Return [x, y] of the center of cell containing provided text 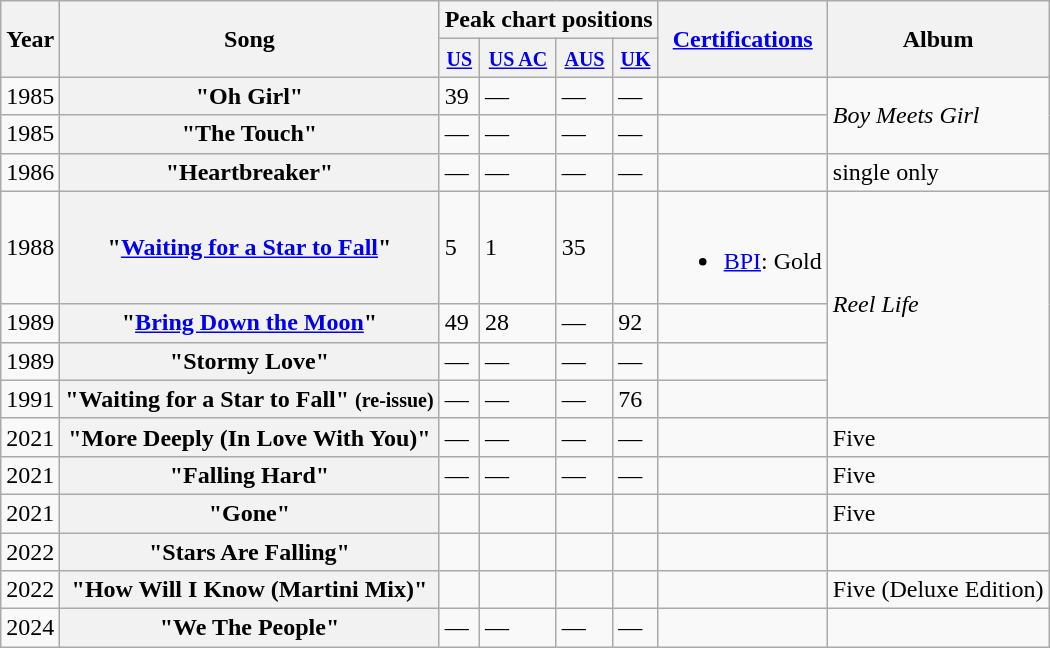
5 [459, 248]
Peak chart positions [548, 20]
US [459, 58]
"Falling Hard" [250, 475]
Year [30, 39]
92 [636, 323]
"The Touch" [250, 134]
Boy Meets Girl [938, 115]
"Stars Are Falling" [250, 551]
"Oh Girl" [250, 96]
"Heartbreaker" [250, 172]
1986 [30, 172]
76 [636, 399]
Song [250, 39]
1991 [30, 399]
Album [938, 39]
1 [518, 248]
UK [636, 58]
2024 [30, 628]
"Waiting for a Star to Fall" (re-issue) [250, 399]
Five (Deluxe Edition) [938, 590]
US AC [518, 58]
"Bring Down the Moon" [250, 323]
"Gone" [250, 513]
Reel Life [938, 304]
49 [459, 323]
"Waiting for a Star to Fall" [250, 248]
BPI: Gold [742, 248]
35 [584, 248]
39 [459, 96]
"Stormy Love" [250, 361]
"How Will I Know (Martini Mix)" [250, 590]
single only [938, 172]
"We The People" [250, 628]
1988 [30, 248]
Certifications [742, 39]
AUS [584, 58]
28 [518, 323]
"More Deeply (In Love With You)" [250, 437]
